Capture the cell that displays the provided text and extract its [x, y] central coordinate. 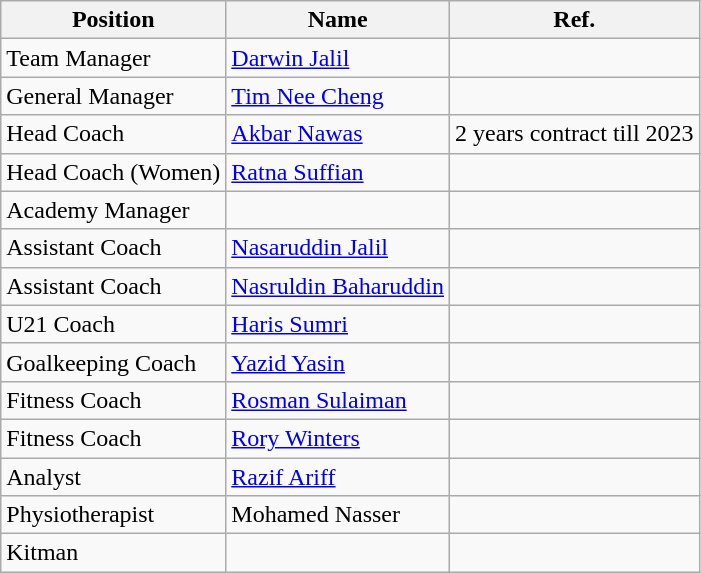
Team Manager [114, 58]
Ref. [574, 20]
General Manager [114, 96]
Haris Sumri [338, 324]
Analyst [114, 477]
Physiotherapist [114, 515]
Head Coach (Women) [114, 172]
Tim Nee Cheng [338, 96]
Nasruldin Baharuddin [338, 286]
2 years contract till 2023 [574, 134]
Position [114, 20]
Ratna Suffian [338, 172]
Head Coach [114, 134]
Rory Winters [338, 438]
Mohamed Nasser [338, 515]
Razif Ariff [338, 477]
Nasaruddin Jalil [338, 248]
Akbar Nawas [338, 134]
U21 Coach [114, 324]
Yazid Yasin [338, 362]
Darwin Jalil [338, 58]
Kitman [114, 553]
Rosman Sulaiman [338, 400]
Academy Manager [114, 210]
Goalkeeping Coach [114, 362]
Name [338, 20]
